For the text-containing cell, return its midpoint in [x, y] coordinate format. 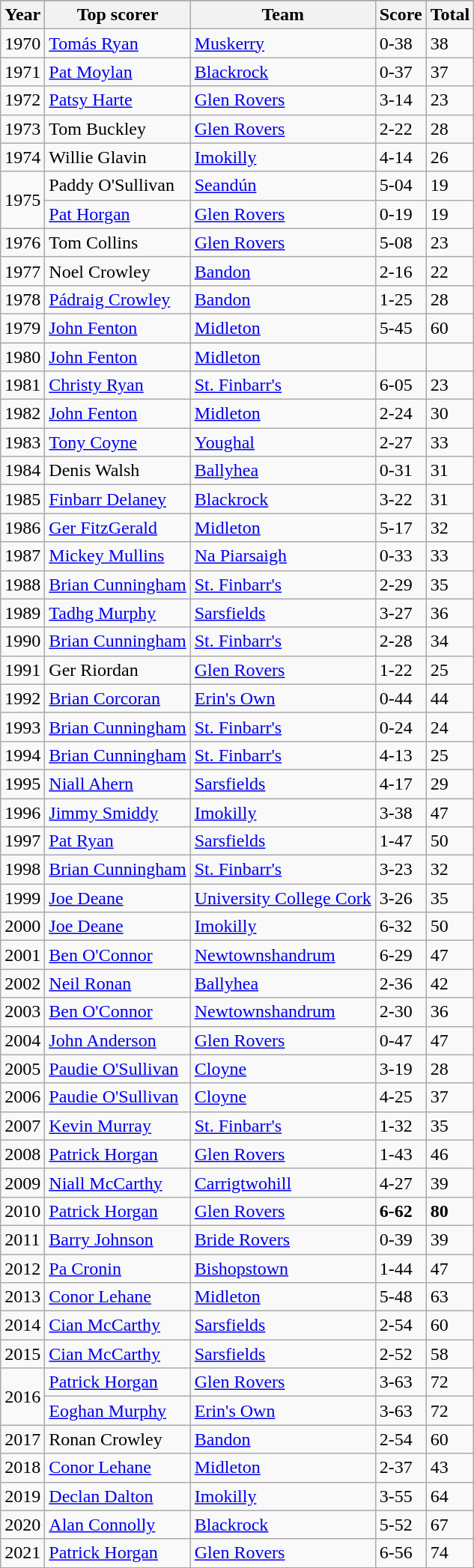
22 [450, 271]
4-27 [401, 1183]
Tomás Ryan [118, 43]
2021 [22, 1553]
Tom Buckley [118, 129]
Carrigtwohill [283, 1183]
Bride Rovers [283, 1239]
Seandún [283, 186]
Declan Dalton [118, 1496]
2-27 [401, 442]
1995 [22, 784]
Tony Coyne [118, 442]
42 [450, 983]
Noel Crowley [118, 271]
Jimmy Smiddy [118, 812]
6-29 [401, 955]
Kevin Murray [118, 1126]
5-52 [401, 1525]
1986 [22, 528]
2009 [22, 1183]
6-32 [401, 927]
0-44 [401, 698]
Ger FitzGerald [118, 528]
26 [450, 157]
1982 [22, 414]
Mickey Mullins [118, 556]
44 [450, 698]
Patsy Harte [118, 100]
Denis Walsh [118, 471]
1993 [22, 727]
Total [450, 15]
2-22 [401, 129]
2004 [22, 1040]
2002 [22, 983]
Youghal [283, 442]
Team [283, 15]
1994 [22, 755]
Ronan Crowley [118, 1439]
Pat Moylan [118, 72]
2-52 [401, 1354]
1976 [22, 242]
0-38 [401, 43]
2-29 [401, 585]
Brian Corcoran [118, 698]
Tadhg Murphy [118, 613]
30 [450, 414]
4-13 [401, 755]
5-17 [401, 528]
Ger Riordan [118, 670]
Muskerry [283, 43]
3-22 [401, 499]
2-37 [401, 1468]
1972 [22, 100]
4-17 [401, 784]
1971 [22, 72]
1973 [22, 129]
0-39 [401, 1239]
3-38 [401, 812]
1991 [22, 670]
Tom Collins [118, 242]
Pat Horgan [118, 214]
5-04 [401, 186]
1981 [22, 385]
0-31 [401, 471]
1999 [22, 898]
2001 [22, 955]
1987 [22, 556]
1998 [22, 870]
Finbarr Delaney [118, 499]
1989 [22, 613]
3-23 [401, 870]
Eoghan Murphy [118, 1411]
Niall McCarthy [118, 1183]
74 [450, 1553]
0-37 [401, 72]
2007 [22, 1126]
John Anderson [118, 1040]
2010 [22, 1211]
1983 [22, 442]
1997 [22, 841]
1978 [22, 299]
0-24 [401, 727]
3-55 [401, 1496]
6-62 [401, 1211]
1977 [22, 271]
2-16 [401, 271]
1-43 [401, 1154]
2000 [22, 927]
Christy Ryan [118, 385]
Top scorer [118, 15]
29 [450, 784]
Pa Cronin [118, 1269]
1992 [22, 698]
1-44 [401, 1269]
2005 [22, 1069]
2016 [22, 1397]
38 [450, 43]
5-08 [401, 242]
1-47 [401, 841]
5-45 [401, 328]
3-27 [401, 613]
6-05 [401, 385]
2014 [22, 1326]
Na Piarsaigh [283, 556]
3-19 [401, 1069]
80 [450, 1211]
2-28 [401, 641]
1984 [22, 471]
Niall Ahern [118, 784]
4-14 [401, 157]
2-36 [401, 983]
1-32 [401, 1126]
Alan Connolly [118, 1525]
3-26 [401, 898]
2020 [22, 1525]
2008 [22, 1154]
46 [450, 1154]
1974 [22, 157]
2012 [22, 1269]
67 [450, 1525]
1970 [22, 43]
2019 [22, 1496]
0-47 [401, 1040]
1985 [22, 499]
6-56 [401, 1553]
24 [450, 727]
1980 [22, 357]
1-22 [401, 670]
1979 [22, 328]
Score [401, 15]
63 [450, 1297]
1988 [22, 585]
58 [450, 1354]
2017 [22, 1439]
2003 [22, 1012]
1996 [22, 812]
0-19 [401, 214]
5-48 [401, 1297]
2013 [22, 1297]
2006 [22, 1097]
1975 [22, 200]
4-25 [401, 1097]
64 [450, 1496]
2-30 [401, 1012]
Year [22, 15]
2-24 [401, 414]
Paddy O'Sullivan [118, 186]
2011 [22, 1239]
Neil Ronan [118, 983]
Barry Johnson [118, 1239]
1990 [22, 641]
1-25 [401, 299]
0-33 [401, 556]
34 [450, 641]
Pat Ryan [118, 841]
2015 [22, 1354]
3-14 [401, 100]
Bishopstown [283, 1269]
Pádraig Crowley [118, 299]
Willie Glavin [118, 157]
2018 [22, 1468]
University College Cork [283, 898]
43 [450, 1468]
